Output the [x, y] coordinate of the center of the cell containing the given text.  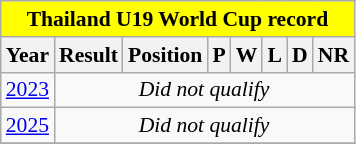
W [247, 55]
Position [165, 55]
2025 [28, 126]
Thailand U19 World Cup record [178, 19]
D [300, 55]
P [218, 55]
NR [334, 55]
Year [28, 55]
2023 [28, 90]
L [274, 55]
Result [88, 55]
